For the text-containing cell, return its midpoint in [X, Y] coordinate format. 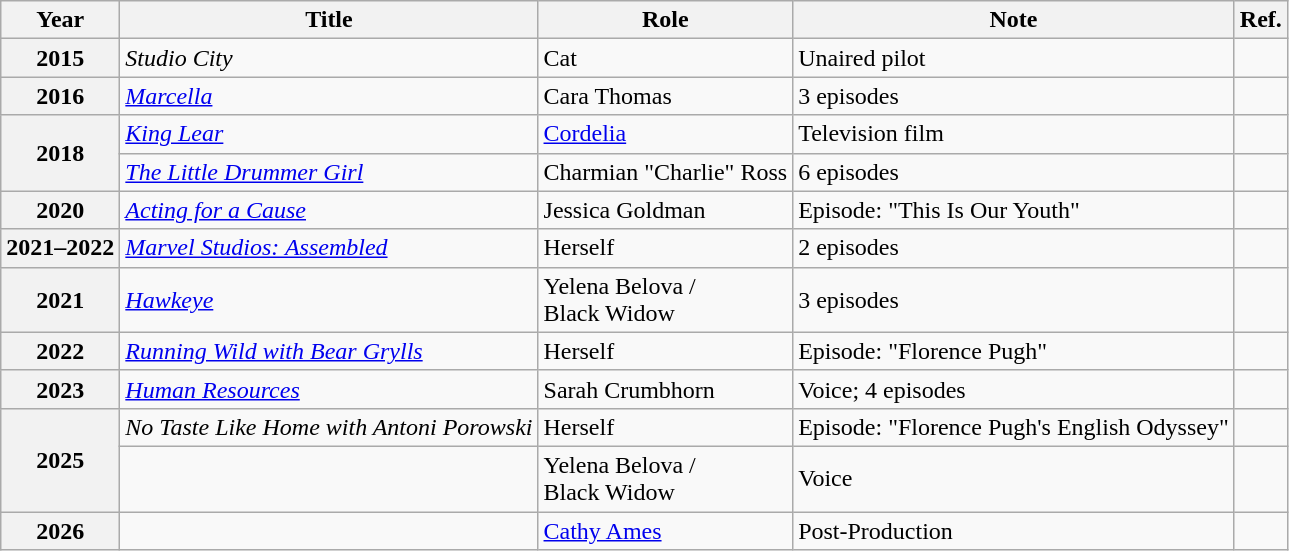
Sarah Crumbhorn [666, 389]
2015 [60, 58]
2021–2022 [60, 248]
2 episodes [1014, 248]
Human Resources [329, 389]
2025 [60, 460]
Acting for a Cause [329, 210]
No Taste Like Home with Antoni Porowski [329, 427]
2026 [60, 531]
6 episodes [1014, 172]
2023 [60, 389]
King Lear [329, 134]
Jessica Goldman [666, 210]
Cathy Ames [666, 531]
Marcella [329, 96]
Marvel Studios: Assembled [329, 248]
2016 [60, 96]
Studio City [329, 58]
Unaired pilot [1014, 58]
Episode: "This Is Our Youth" [1014, 210]
2022 [60, 351]
Voice [1014, 478]
Title [329, 20]
Voice; 4 episodes [1014, 389]
Charmian "Charlie" Ross [666, 172]
Cara Thomas [666, 96]
Note [1014, 20]
Episode: "Florence Pugh's English Odyssey" [1014, 427]
Hawkeye [329, 300]
The Little Drummer Girl [329, 172]
2020 [60, 210]
2018 [60, 153]
2021 [60, 300]
Cat [666, 58]
Post-Production [1014, 531]
Role [666, 20]
Television film [1014, 134]
Cordelia [666, 134]
Year [60, 20]
Episode: "Florence Pugh" [1014, 351]
Running Wild with Bear Grylls [329, 351]
Ref. [1260, 20]
